Determine the [x, y] coordinate at the center of the cell enclosing the given text.  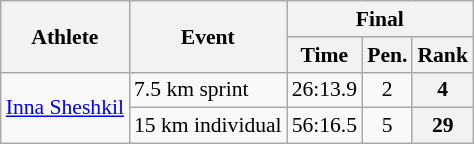
4 [442, 90]
Time [324, 55]
Athlete [65, 36]
Pen. [387, 55]
7.5 km sprint [208, 90]
15 km individual [208, 126]
29 [442, 126]
56:16.5 [324, 126]
Event [208, 36]
Final [380, 19]
5 [387, 126]
Rank [442, 55]
Inna Sheshkil [65, 108]
2 [387, 90]
26:13.9 [324, 90]
